Capture the cell that displays the provided text and extract its [x, y] central coordinate. 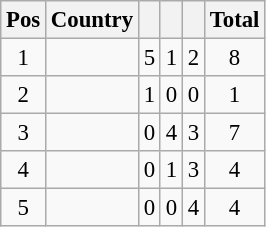
Total [234, 20]
7 [234, 133]
Pos [24, 20]
Country [92, 20]
8 [234, 58]
